Determine the [x, y] coordinate at the center of the cell enclosing the given text.  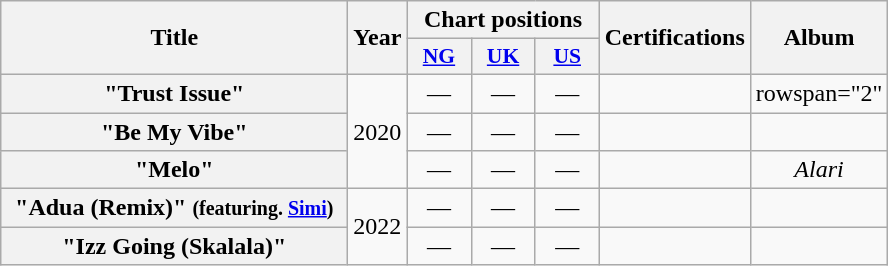
US [567, 57]
Title [174, 38]
UK [503, 57]
Year [378, 38]
"Be My Vibe" [174, 131]
2022 [378, 227]
"Melo" [174, 170]
rowspan="2" [819, 93]
Chart positions [503, 20]
Certifications [674, 38]
"Adua (Remix)" (featuring. Simi) [174, 208]
2020 [378, 131]
"Trust Issue" [174, 93]
Album [819, 38]
"Izz Going (Skalala)" [174, 246]
NG [439, 57]
Alari [819, 170]
